Extract the [x, y] coordinate from the center of the cell holding the provided text.  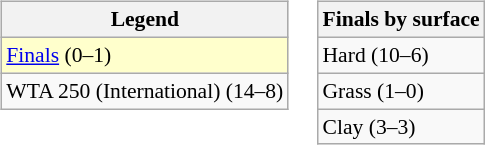
Legend [144, 20]
Finals (0–1) [144, 55]
WTA 250 (International) (14–8) [144, 91]
Clay (3–3) [400, 127]
Hard (10–6) [400, 55]
Grass (1–0) [400, 91]
Finals by surface [400, 20]
